Determine the (x, y) coordinate at the center of the cell enclosing the given text.  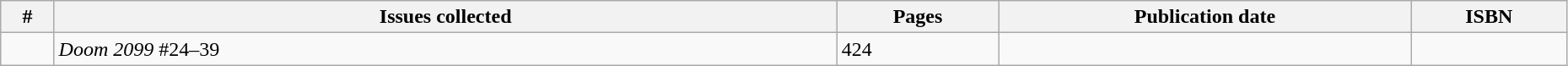
Pages (918, 17)
Issues collected (445, 17)
Doom 2099 #24–39 (445, 49)
# (27, 17)
424 (918, 49)
ISBN (1489, 17)
Publication date (1205, 17)
